Output the [x, y] coordinate of the center of the cell containing the given text.  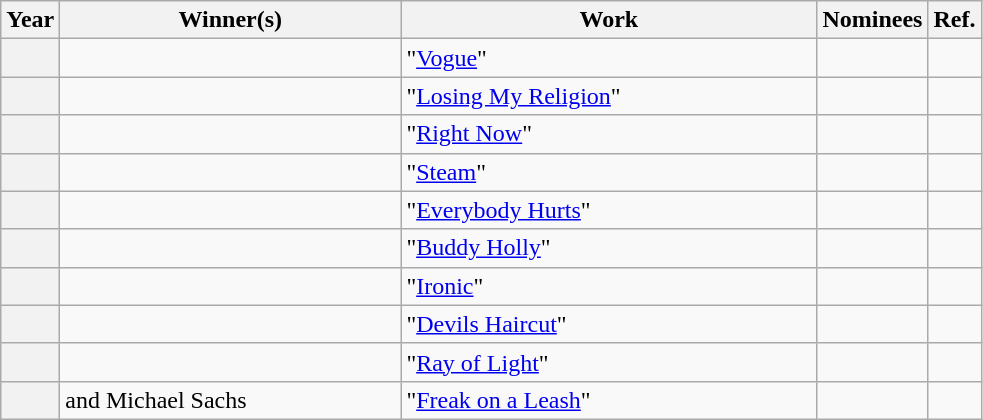
Nominees [872, 20]
"Vogue" [609, 58]
Work [609, 20]
"Freak on a Leash" [609, 400]
"Right Now" [609, 134]
"Ironic" [609, 286]
"Buddy Holly" [609, 248]
Winner(s) [230, 20]
"Everybody Hurts" [609, 210]
"Steam" [609, 172]
"Devils Haircut" [609, 324]
"Losing My Religion" [609, 96]
Year [30, 20]
"Ray of Light" [609, 362]
and Michael Sachs [230, 400]
Ref. [954, 20]
